Determine the (X, Y) coordinate at the center of the cell enclosing the given text.  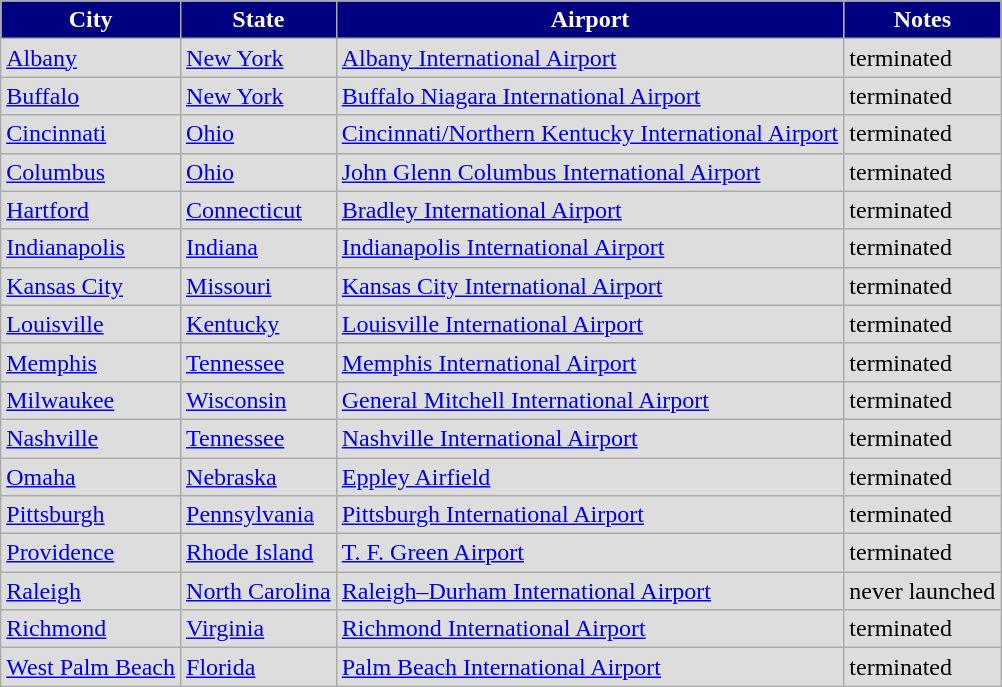
never launched (922, 591)
Florida (259, 667)
City (91, 20)
Nashville (91, 438)
Memphis (91, 362)
Indianapolis (91, 248)
North Carolina (259, 591)
Virginia (259, 629)
Palm Beach International Airport (590, 667)
Notes (922, 20)
Pittsburgh International Airport (590, 515)
Buffalo Niagara International Airport (590, 96)
Hartford (91, 210)
Louisville International Airport (590, 324)
Kansas City International Airport (590, 286)
Raleigh (91, 591)
State (259, 20)
Pittsburgh (91, 515)
John Glenn Columbus International Airport (590, 172)
Indianapolis International Airport (590, 248)
Omaha (91, 477)
Nebraska (259, 477)
West Palm Beach (91, 667)
Richmond (91, 629)
General Mitchell International Airport (590, 400)
Eppley Airfield (590, 477)
Albany International Airport (590, 58)
Nashville International Airport (590, 438)
Cincinnati/Northern Kentucky International Airport (590, 134)
T. F. Green Airport (590, 553)
Columbus (91, 172)
Wisconsin (259, 400)
Louisville (91, 324)
Providence (91, 553)
Indiana (259, 248)
Bradley International Airport (590, 210)
Memphis International Airport (590, 362)
Cincinnati (91, 134)
Kentucky (259, 324)
Raleigh–Durham International Airport (590, 591)
Albany (91, 58)
Connecticut (259, 210)
Rhode Island (259, 553)
Airport (590, 20)
Milwaukee (91, 400)
Richmond International Airport (590, 629)
Buffalo (91, 96)
Missouri (259, 286)
Pennsylvania (259, 515)
Kansas City (91, 286)
